Determine the (x, y) coordinate at the center of the cell enclosing the given text.  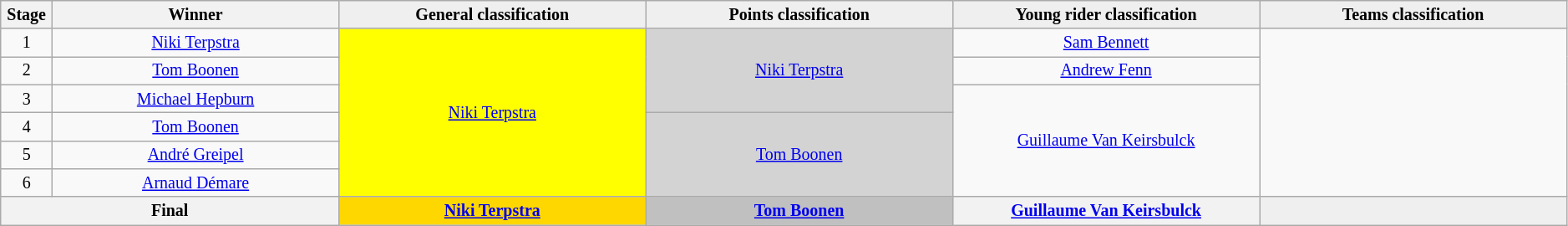
Winner (195, 15)
Arnaud Démare (195, 182)
Young rider classification (1106, 15)
4 (27, 127)
Michael Hepburn (195, 99)
3 (27, 99)
1 (27, 44)
Teams classification (1413, 15)
2 (27, 70)
5 (27, 154)
Sam Bennett (1106, 44)
Andrew Fenn (1106, 70)
Stage (27, 15)
General classification (493, 15)
Final (170, 211)
André Greipel (195, 154)
6 (27, 182)
Points classification (799, 15)
